Return the [x, y] coordinate for the center point of the cell that contains the specified text.  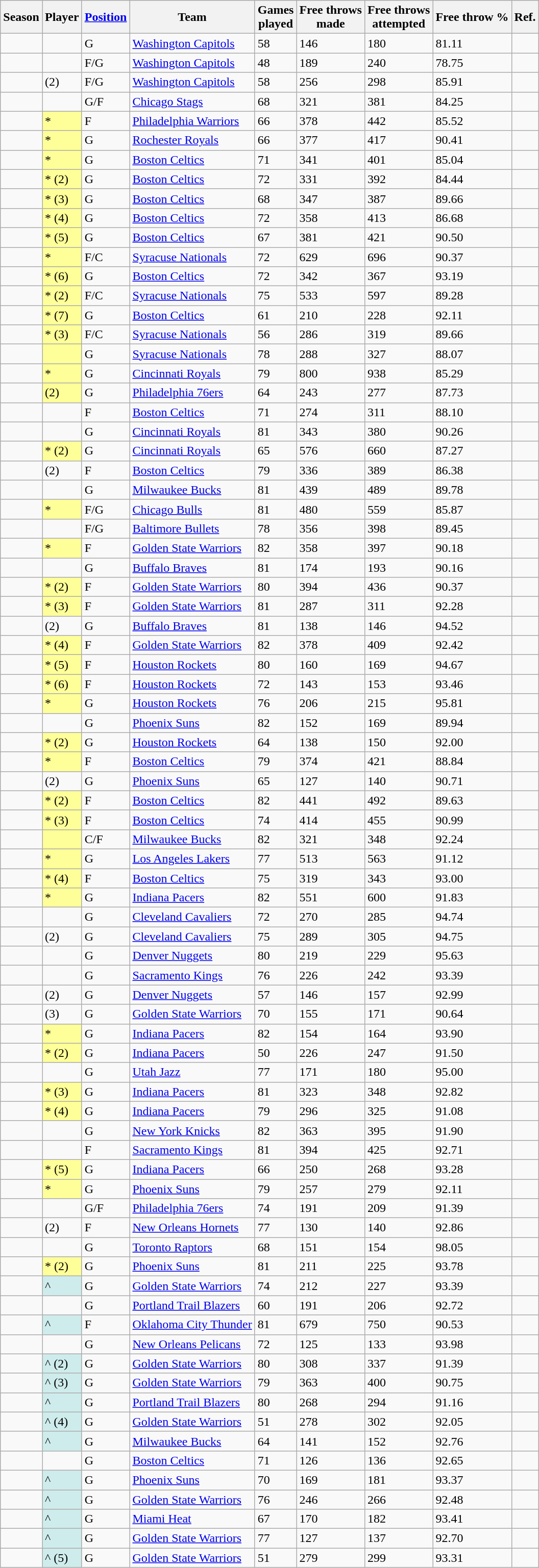
89.63 [472, 800]
^ (4) [62, 1422]
94.74 [472, 917]
274 [331, 412]
287 [331, 606]
629 [331, 257]
90.53 [472, 1325]
Free throw % [472, 17]
89.28 [472, 296]
Gamesplayed [276, 17]
229 [398, 956]
Position [106, 17]
95.81 [472, 703]
212 [331, 1286]
174 [331, 568]
87.27 [472, 451]
211 [331, 1267]
(3) [62, 1014]
455 [398, 820]
209 [398, 1208]
551 [331, 898]
414 [331, 820]
492 [398, 800]
600 [398, 898]
92.05 [472, 1422]
85.52 [472, 121]
88.10 [472, 412]
93.28 [472, 1169]
296 [331, 1111]
56 [276, 335]
210 [331, 315]
Free throws attempted [398, 17]
356 [331, 528]
81.11 [472, 43]
242 [398, 975]
93.37 [472, 1480]
88.07 [472, 354]
660 [398, 451]
Baltimore Bullets [192, 528]
228 [398, 315]
137 [398, 1538]
938 [398, 373]
Utah Jazz [192, 1072]
219 [331, 956]
439 [331, 490]
92.28 [472, 606]
93.19 [472, 276]
78.75 [472, 63]
92.71 [472, 1150]
189 [331, 63]
400 [398, 1383]
696 [398, 257]
85.91 [472, 82]
91.90 [472, 1130]
289 [331, 937]
294 [398, 1402]
597 [398, 296]
489 [398, 490]
442 [398, 121]
377 [331, 140]
85.29 [472, 373]
92.70 [472, 1538]
182 [398, 1519]
92.65 [472, 1460]
288 [331, 354]
215 [398, 703]
278 [331, 1422]
141 [331, 1441]
157 [398, 995]
90.16 [472, 568]
Toronto Raptors [192, 1247]
277 [398, 393]
266 [398, 1499]
91.83 [472, 898]
98.05 [472, 1247]
150 [398, 742]
308 [331, 1363]
94.67 [472, 665]
401 [398, 160]
60 [276, 1305]
Los Angeles Lakers [192, 858]
193 [398, 568]
Season [21, 17]
93.41 [472, 1519]
93.90 [472, 1033]
93.78 [472, 1267]
Miami Heat [192, 1519]
347 [331, 198]
480 [331, 509]
Chicago Stags [192, 102]
367 [398, 276]
C/F [106, 839]
92.00 [472, 742]
285 [398, 917]
61 [276, 315]
227 [398, 1286]
90.18 [472, 548]
342 [331, 276]
336 [331, 470]
Philadelphia Warriors [192, 121]
84.25 [472, 102]
151 [331, 1247]
Chicago Bulls [192, 509]
50 [276, 1053]
563 [398, 858]
164 [398, 1033]
425 [398, 1150]
92.24 [472, 839]
409 [398, 645]
93.98 [472, 1344]
86.68 [472, 218]
225 [398, 1267]
95.63 [472, 956]
New York Knicks [192, 1130]
374 [331, 762]
92.72 [472, 1305]
286 [331, 335]
327 [398, 354]
413 [398, 218]
257 [331, 1189]
94.75 [472, 937]
125 [331, 1344]
341 [331, 160]
87.73 [472, 393]
398 [398, 528]
91.12 [472, 858]
95.00 [472, 1072]
92.82 [472, 1092]
92.86 [472, 1228]
Player [62, 17]
155 [331, 1014]
153 [398, 684]
130 [331, 1228]
89.94 [472, 723]
92.42 [472, 645]
88.84 [472, 762]
48 [276, 63]
305 [398, 937]
91.50 [472, 1053]
181 [398, 1480]
Oklahoma City Thunder [192, 1325]
679 [331, 1325]
256 [331, 82]
323 [331, 1092]
270 [331, 917]
92.48 [472, 1499]
86.38 [472, 470]
136 [398, 1460]
395 [398, 1130]
337 [398, 1363]
93.46 [472, 684]
325 [398, 1111]
90.26 [472, 432]
New Orleans Pelicans [192, 1344]
559 [398, 509]
90.99 [472, 820]
57 [276, 995]
89.78 [472, 490]
92.99 [472, 995]
126 [331, 1460]
299 [398, 1558]
302 [398, 1422]
94.52 [472, 626]
240 [398, 63]
^ (3) [62, 1383]
576 [331, 451]
170 [331, 1519]
160 [331, 665]
387 [398, 198]
Ref. [525, 17]
Free throws made [331, 17]
85.87 [472, 509]
90.71 [472, 781]
441 [331, 800]
84.44 [472, 179]
93.00 [472, 878]
417 [398, 140]
298 [398, 82]
331 [331, 179]
247 [398, 1053]
Rochester Royals [192, 140]
392 [398, 179]
85.04 [472, 160]
^ (2) [62, 1363]
250 [331, 1169]
436 [398, 587]
^ (5) [62, 1558]
New Orleans Hornets [192, 1228]
513 [331, 858]
91.08 [472, 1111]
89.45 [472, 528]
93.31 [472, 1558]
91.16 [472, 1402]
90.41 [472, 140]
90.50 [472, 237]
92.76 [472, 1441]
143 [331, 684]
Team [192, 17]
380 [398, 432]
800 [331, 373]
243 [331, 393]
* (7) [62, 315]
533 [331, 296]
397 [398, 548]
750 [398, 1325]
246 [331, 1499]
90.64 [472, 1014]
389 [398, 470]
133 [398, 1344]
90.75 [472, 1383]
